Provide the (x, y) coordinate of the cell's center where the given text is located.  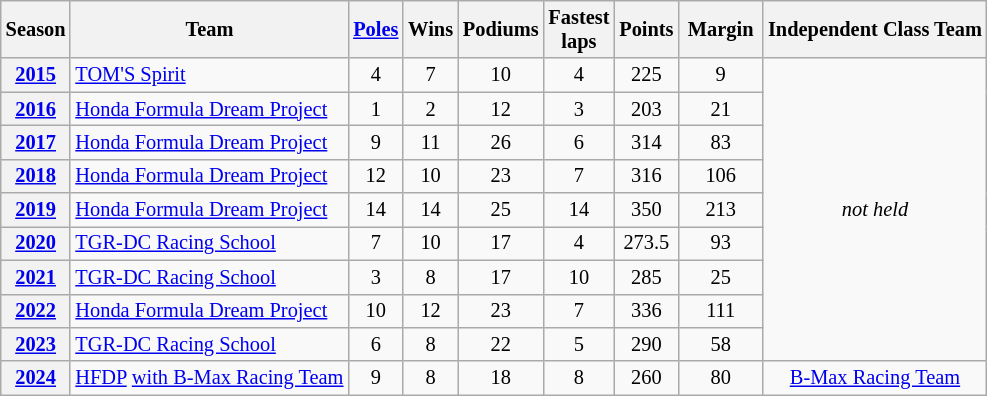
260 (646, 378)
Season (36, 29)
106 (720, 176)
5 (580, 344)
2020 (36, 243)
2019 (36, 210)
2016 (36, 109)
2018 (36, 176)
Podiums (501, 29)
203 (646, 109)
Margin (720, 29)
Points (646, 29)
336 (646, 311)
2017 (36, 142)
314 (646, 142)
2024 (36, 378)
11 (430, 142)
93 (720, 243)
Poles (376, 29)
Team (209, 29)
TOM'S Spirit (209, 75)
225 (646, 75)
B-Max Racing Team (875, 378)
350 (646, 210)
273.5 (646, 243)
58 (720, 344)
not held (875, 210)
316 (646, 176)
21 (720, 109)
HFDP with B-Max Racing Team (209, 378)
111 (720, 311)
2 (430, 109)
Independent Class Team (875, 29)
290 (646, 344)
2022 (36, 311)
2021 (36, 277)
Wins (430, 29)
2023 (36, 344)
80 (720, 378)
285 (646, 277)
1 (376, 109)
26 (501, 142)
2015 (36, 75)
18 (501, 378)
83 (720, 142)
22 (501, 344)
213 (720, 210)
Fastest laps (580, 29)
